From the cell containing the given text, extract its center point as [x, y] coordinate. 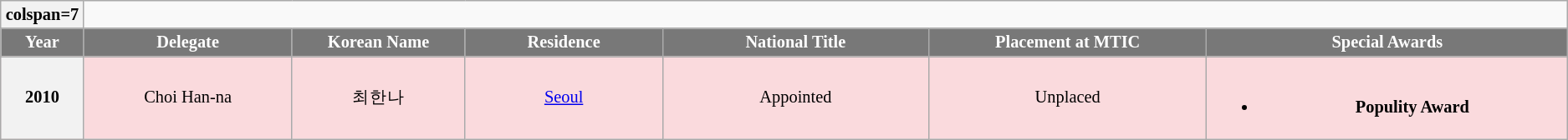
2010 [42, 97]
Seoul [564, 97]
Year [42, 42]
Placement at MTIC [1067, 42]
colspan=7 [42, 14]
최한나 [378, 97]
Residence [564, 42]
Special Awards [1387, 42]
Korean Name [378, 42]
Unplaced [1067, 97]
Populity Award [1387, 97]
Choi Han-na [187, 97]
Delegate [187, 42]
Appointed [795, 97]
National Title [795, 42]
